Search for the cell housing the specified text and yield its (x, y) center coordinate. 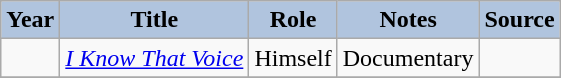
Notes (408, 20)
Year (30, 20)
Documentary (408, 58)
Role (293, 20)
Himself (293, 58)
I Know That Voice (154, 58)
Title (154, 20)
Source (520, 20)
